Output the (x, y) coordinate of the center of the cell containing the given text.  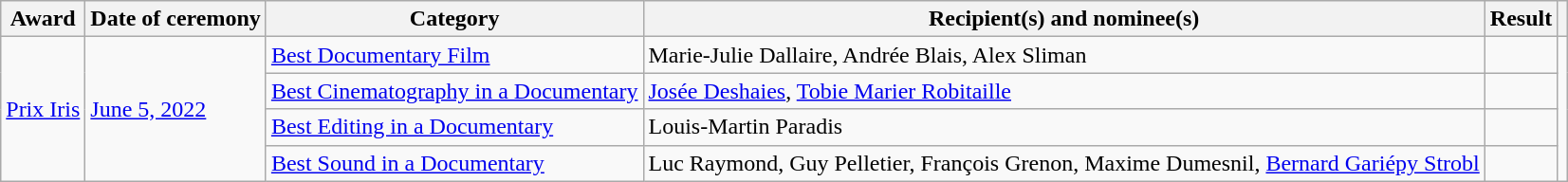
Best Cinematography in a Documentary (454, 91)
Josée Deshaies, Tobie Marier Robitaille (1064, 91)
Result (1521, 19)
Award (44, 19)
Luc Raymond, Guy Pelletier, François Grenon, Maxime Dumesnil, Bernard Gariépy Strobl (1064, 163)
Prix Iris (44, 109)
June 5, 2022 (176, 109)
Best Documentary Film (454, 55)
Recipient(s) and nominee(s) (1064, 19)
Category (454, 19)
Best Sound in a Documentary (454, 163)
Louis-Martin Paradis (1064, 127)
Best Editing in a Documentary (454, 127)
Marie-Julie Dallaire, Andrée Blais, Alex Sliman (1064, 55)
Date of ceremony (176, 19)
